Identify which cell holds the provided text, then report its [x, y] central coordinate. 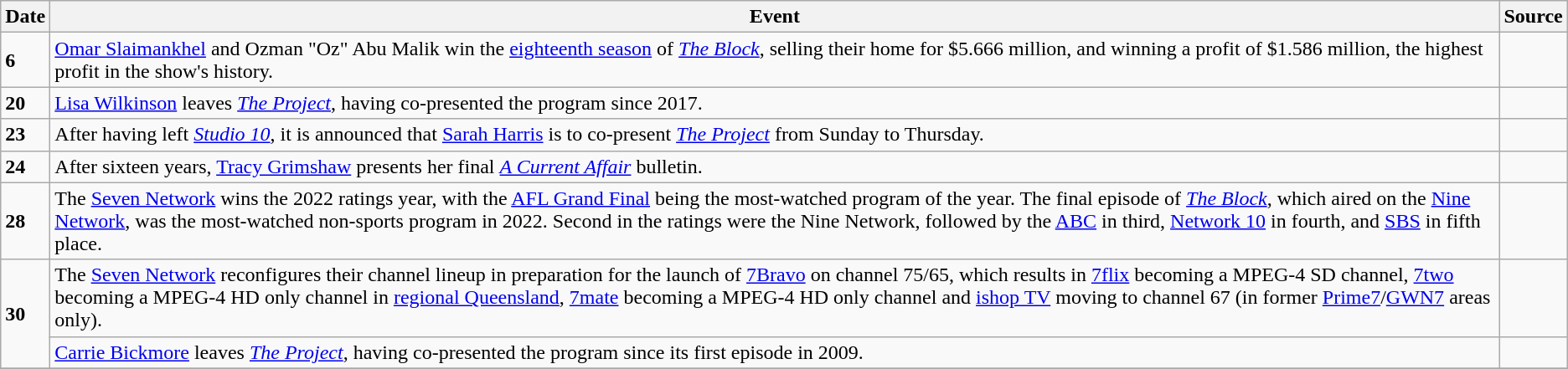
24 [25, 167]
23 [25, 135]
6 [25, 60]
Date [25, 17]
After having left Studio 10, it is announced that Sarah Harris is to co-present The Project from Sunday to Thursday. [775, 135]
Source [1533, 17]
30 [25, 314]
Carrie Bickmore leaves The Project, having co-presented the program since its first episode in 2009. [775, 352]
20 [25, 103]
Event [775, 17]
After sixteen years, Tracy Grimshaw presents her final A Current Affair bulletin. [775, 167]
Lisa Wilkinson leaves The Project, having co-presented the program since 2017. [775, 103]
28 [25, 221]
